Output the [x, y] coordinate of the center of the cell containing the given text.  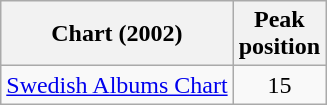
Peak position [279, 34]
Chart (2002) [117, 34]
Swedish Albums Chart [117, 85]
15 [279, 85]
